Detect which cell encompasses the target text, then output its (x, y) center coordinate. 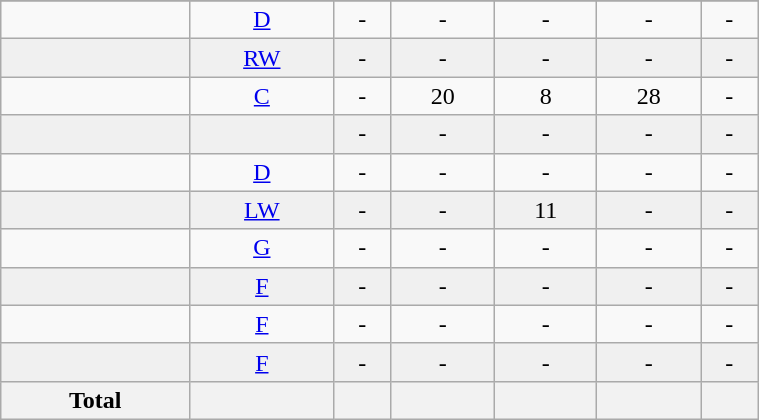
LW (262, 210)
11 (546, 210)
C (262, 96)
8 (546, 96)
G (262, 248)
28 (649, 96)
20 (443, 96)
Total (96, 400)
RW (262, 58)
